Scan for the cell matching the given text and deliver its (x, y) coordinate at center. 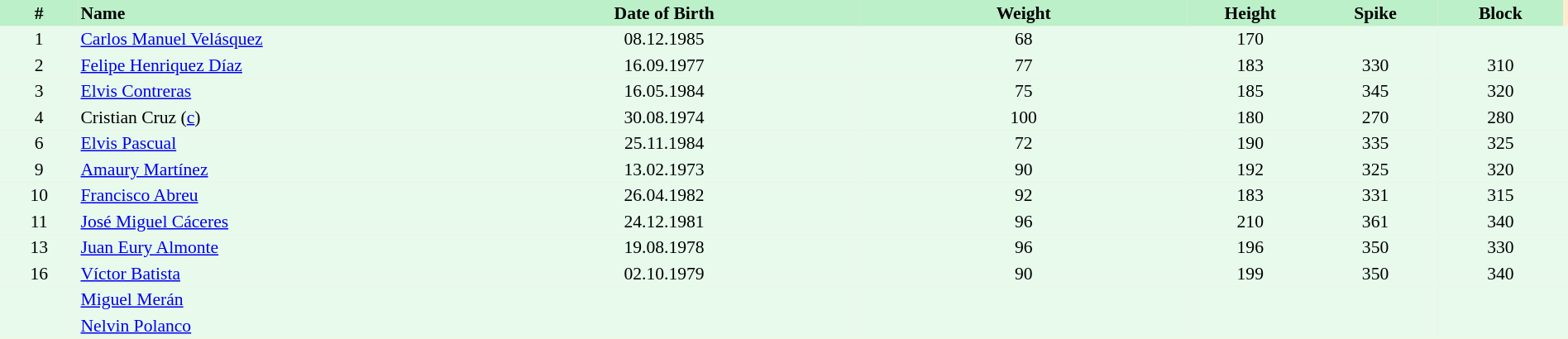
199 (1250, 274)
9 (39, 169)
Spike (1374, 13)
Cristian Cruz (c) (273, 117)
361 (1374, 222)
3 (39, 91)
192 (1250, 169)
24.12.1981 (664, 222)
280 (1500, 117)
196 (1250, 248)
# (39, 13)
68 (1024, 40)
2 (39, 65)
310 (1500, 65)
10 (39, 195)
25.11.1984 (664, 144)
08.12.1985 (664, 40)
77 (1024, 65)
335 (1374, 144)
26.04.1982 (664, 195)
02.10.1979 (664, 274)
Weight (1024, 13)
19.08.1978 (664, 248)
190 (1250, 144)
4 (39, 117)
16 (39, 274)
11 (39, 222)
315 (1500, 195)
13 (39, 248)
Elvis Contreras (273, 91)
75 (1024, 91)
270 (1374, 117)
185 (1250, 91)
72 (1024, 144)
José Miguel Cáceres (273, 222)
92 (1024, 195)
16.09.1977 (664, 65)
210 (1250, 222)
Miguel Merán (273, 299)
16.05.1984 (664, 91)
180 (1250, 117)
Date of Birth (664, 13)
Carlos Manuel Velásquez (273, 40)
30.08.1974 (664, 117)
Víctor Batista (273, 274)
100 (1024, 117)
13.02.1973 (664, 169)
Height (1250, 13)
Amaury Martínez (273, 169)
1 (39, 40)
Elvis Pascual (273, 144)
6 (39, 144)
Felipe Henriquez Díaz (273, 65)
Juan Eury Almonte (273, 248)
331 (1374, 195)
Block (1500, 13)
170 (1250, 40)
Nelvin Polanco (273, 326)
345 (1374, 91)
Francisco Abreu (273, 195)
Name (273, 13)
